Pinpoint the cell where the given text exists, returning its (x, y) midpoint coordinate. 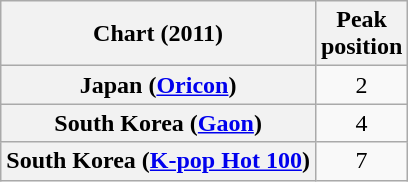
South Korea (Gaon) (158, 123)
2 (361, 85)
Peakposition (361, 34)
Japan (Oricon) (158, 85)
7 (361, 161)
4 (361, 123)
Chart (2011) (158, 34)
South Korea (K-pop Hot 100) (158, 161)
